Find where the given text appears and provide that cell's center as [X, Y] coordinate. 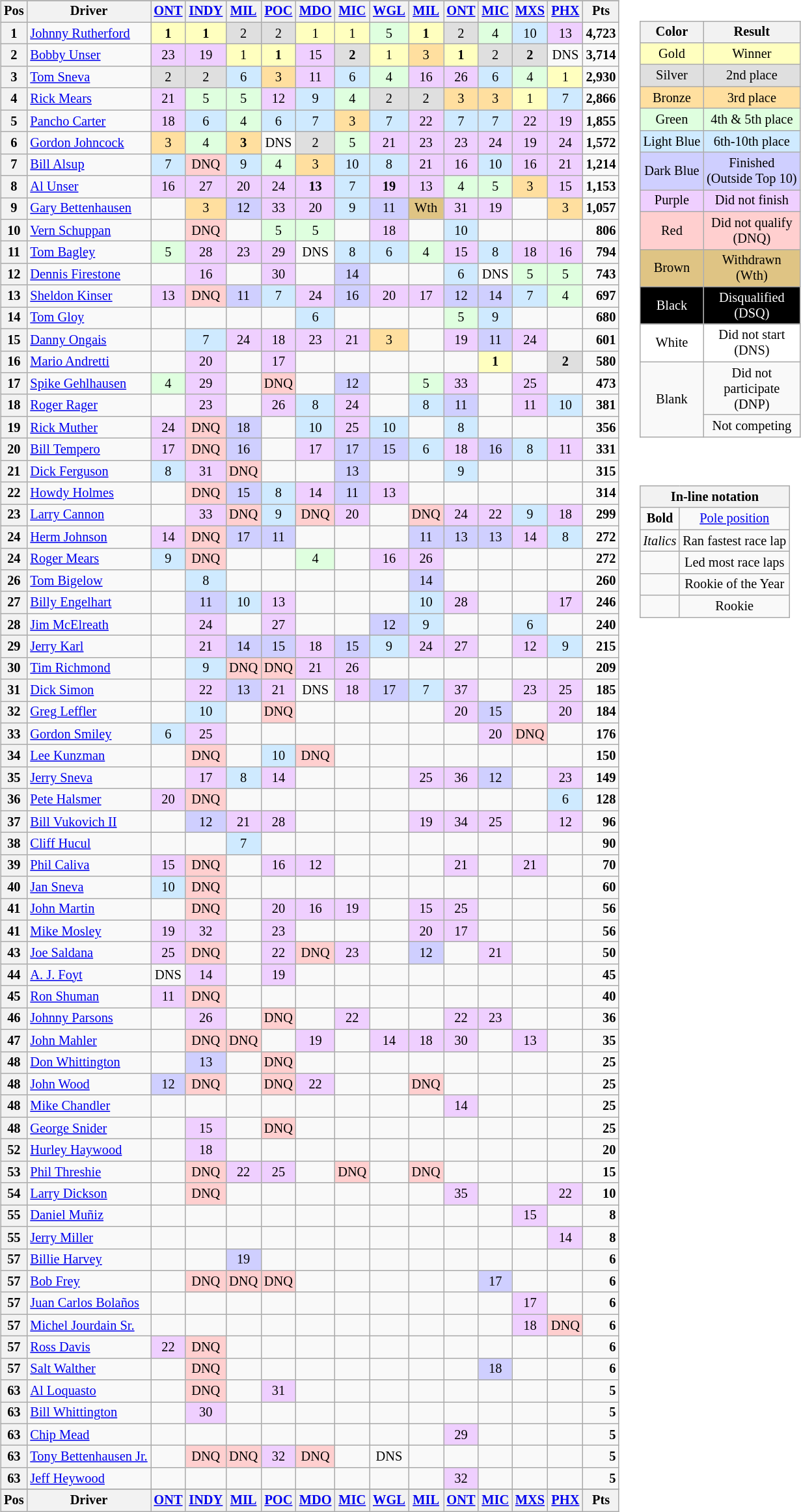
580 [601, 362]
Not competing [752, 426]
473 [601, 384]
John Wood [88, 1085]
Billy Engelhart [88, 602]
Johnny Rutherford [88, 33]
90 [601, 844]
Did not start(DNS) [752, 343]
4,723 [601, 33]
Spike Gehlhausen [88, 384]
Did not qualify(DNQ) [752, 230]
Tom Gloy [88, 318]
Jerry Miller [88, 1237]
Did notparticipate(DNP) [752, 388]
Bobby Unser [88, 55]
Michel Jourdain Sr. [88, 1325]
184 [601, 712]
Howdy Holmes [88, 493]
Tony Bettenhausen Jr. [88, 1457]
In-line notation [714, 497]
2,930 [601, 77]
Wth [426, 209]
Mike Chandler [88, 1106]
Red [672, 230]
Don Whittington [88, 1062]
Al Unser [88, 187]
Color [672, 32]
Blank [672, 399]
240 [601, 625]
A. J. Foyt [88, 975]
381 [601, 405]
185 [601, 690]
128 [601, 800]
Silver [672, 75]
52 [14, 1150]
Cliff Hucul [88, 844]
Bronze [672, 98]
Phil Threshie [88, 1172]
Hurley Haywood [88, 1150]
Green [672, 120]
Rick Mears [88, 99]
314 [601, 493]
150 [601, 756]
43 [14, 953]
601 [601, 340]
680 [601, 318]
47 [14, 1040]
Disqualified(DSQ) [752, 306]
Did not finish [752, 201]
Al Loquasto [88, 1391]
Mike Mosley [88, 931]
Bold [660, 519]
Danny Ongais [88, 340]
Larry Cannon [88, 515]
Daniel Muñiz [88, 1216]
Joe Saldana [88, 953]
Tom Sneva [88, 77]
38 [14, 844]
Jerry Karl [88, 647]
Withdrawn(Wth) [752, 268]
Billie Harvey [88, 1260]
Jerry Sneva [88, 778]
Bill Tempero [88, 450]
Sheldon Kinser [88, 296]
331 [601, 450]
299 [601, 515]
2nd place [752, 75]
Gordon Johncock [88, 143]
794 [601, 252]
54 [14, 1194]
60 [601, 887]
Tom Bagley [88, 252]
Pancho Carter [88, 121]
1,057 [601, 209]
Dick Simon [88, 690]
Bill Alsup [88, 165]
Led most race laps [734, 563]
806 [601, 230]
Rookie of the Year [734, 584]
209 [601, 668]
Result [752, 32]
1,855 [601, 121]
Purple [672, 201]
Ross Davis [88, 1347]
Herm Johnson [88, 537]
Tom Bigelow [88, 581]
Greg Leffler [88, 712]
Black [672, 306]
Dick Ferguson [88, 471]
In-line notation Bold Pole position Italics Ran fastest race lap Led most race laps Rookie of the Year Rookie [720, 543]
Phil Caliva [88, 865]
Mario Andretti [88, 362]
1,153 [601, 187]
Brown [672, 268]
Lee Kunzman [88, 756]
Jeff Heywood [88, 1479]
260 [601, 581]
50 [601, 953]
Gold [672, 54]
John Mahler [88, 1040]
Salt Walther [88, 1369]
Light Blue [672, 141]
White [672, 343]
Jan Sneva [88, 887]
1,572 [601, 143]
Juan Carlos Bolaños [88, 1303]
4th & 5th place [752, 120]
Ran fastest race lap [734, 541]
1,214 [601, 165]
Finished(Outside Top 10) [752, 171]
2,866 [601, 99]
Bob Frey [88, 1282]
70 [601, 865]
215 [601, 647]
Roger Mears [88, 559]
Italics [660, 541]
Gary Bettenhausen [88, 209]
356 [601, 427]
46 [14, 1019]
Tim Richmond [88, 668]
Dennis Firestone [88, 275]
96 [601, 822]
149 [601, 778]
3rd place [752, 98]
Bill Vukovich II [88, 822]
44 [14, 975]
Winner [752, 54]
Roger Rager [88, 405]
Gordon Smiley [88, 734]
Johnny Parsons [88, 1019]
Pete Halsmer [88, 800]
176 [601, 734]
6th-10th place [752, 141]
Jim McElreath [88, 625]
743 [601, 275]
Rick Muther [88, 427]
Chip Mead [88, 1435]
Bill Whittington [88, 1413]
3,714 [601, 55]
39 [14, 865]
Larry Dickson [88, 1194]
Vern Schuppan [88, 230]
53 [14, 1172]
Dark Blue [672, 171]
Ron Shuman [88, 997]
George Snider [88, 1128]
Pole position [734, 519]
697 [601, 296]
246 [601, 602]
John Martin [88, 910]
315 [601, 471]
Rookie [734, 606]
